Provide the [X, Y] coordinate of the cell's center where the given text is located.  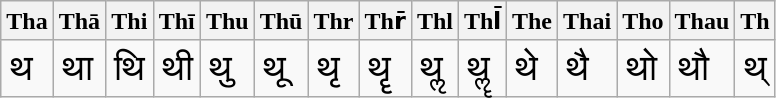
थू [281, 68]
Thai [588, 21]
थॢ [434, 68]
Thl [434, 21]
Tho [643, 21]
Thl̄ [483, 21]
थौ [702, 68]
Thā [79, 21]
Tha [27, 21]
थि [130, 68]
Thī [176, 21]
थृ [334, 68]
थे [532, 68]
थी [176, 68]
थॄ [385, 68]
Thr̄ [385, 21]
थ् [755, 68]
थॣ [483, 68]
थु [227, 68]
The [532, 21]
Thau [702, 21]
थ [27, 68]
Thu [227, 21]
Thū [281, 21]
थै [588, 68]
थो [643, 68]
था [79, 68]
Thr [334, 21]
Thi [130, 21]
Th [755, 21]
